For the text-containing cell, return its midpoint in [x, y] coordinate format. 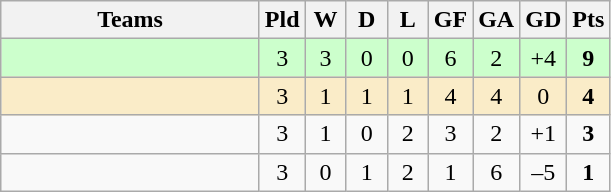
+4 [544, 58]
Pts [588, 20]
GA [496, 20]
Teams [130, 20]
D [366, 20]
L [408, 20]
+1 [544, 134]
W [326, 20]
9 [588, 58]
GF [450, 20]
Pld [282, 20]
–5 [544, 172]
GD [544, 20]
